Identify which cell holds the provided text, then report its [X, Y] central coordinate. 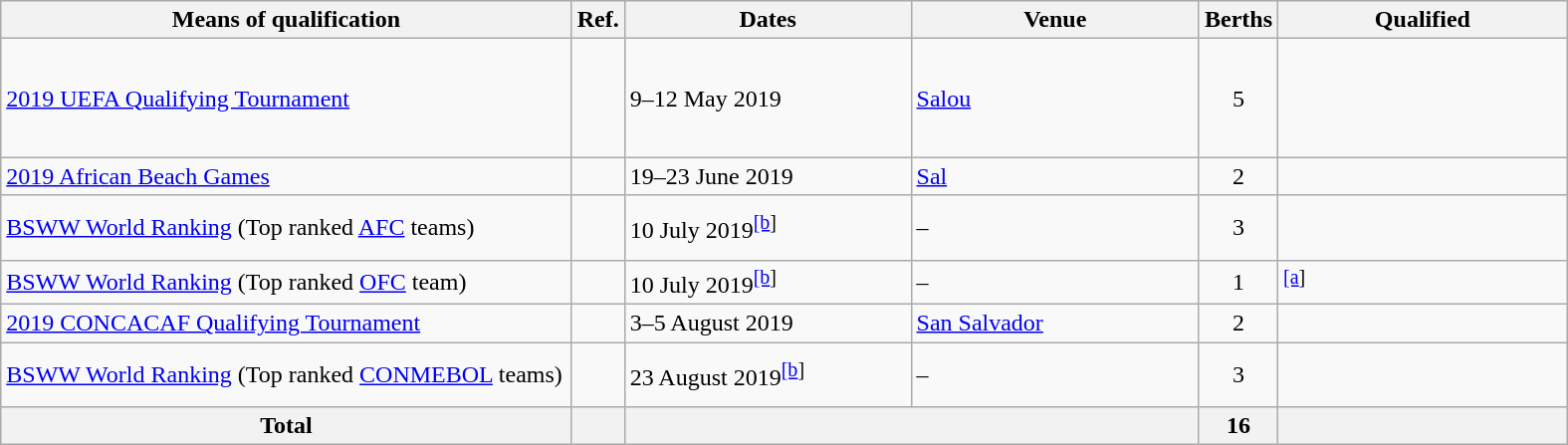
3–5 August 2019 [768, 324]
Venue [1055, 20]
Qualified [1424, 20]
Berths [1238, 20]
[a] [1424, 283]
Salou [1055, 98]
19–23 June 2019 [768, 176]
Ref. [597, 20]
Sal [1055, 176]
2019 CONCACAF Qualifying Tournament [287, 324]
BSWW World Ranking (Top ranked CONMEBOL teams) [287, 374]
5 [1238, 98]
1 [1238, 283]
16 [1238, 426]
2019 African Beach Games [287, 176]
Means of qualification [287, 20]
Dates [768, 20]
2019 UEFA Qualifying Tournament [287, 98]
San Salvador [1055, 324]
Total [287, 426]
23 August 2019[b] [768, 374]
BSWW World Ranking (Top ranked AFC teams) [287, 227]
9–12 May 2019 [768, 98]
BSWW World Ranking (Top ranked OFC team) [287, 283]
